Determine the [X, Y] coordinate at the center of the cell enclosing the given text.  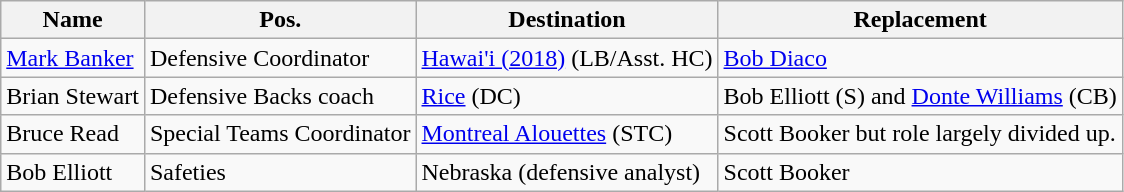
Hawai'i (2018) (LB/Asst. HC) [567, 58]
Nebraska (defensive analyst) [567, 172]
Bob Elliott [73, 172]
Bob Elliott (S) and Donte Williams (CB) [920, 96]
Scott Booker [920, 172]
Destination [567, 20]
Bruce Read [73, 134]
Bob Diaco [920, 58]
Defensive Backs coach [280, 96]
Pos. [280, 20]
Brian Stewart [73, 96]
Name [73, 20]
Replacement [920, 20]
Defensive Coordinator [280, 58]
Scott Booker but role largely divided up. [920, 134]
Montreal Alouettes (STC) [567, 134]
Special Teams Coordinator [280, 134]
Mark Banker [73, 58]
Rice (DC) [567, 96]
Safeties [280, 172]
